Extract the (X, Y) coordinate from the center of the cell holding the provided text.  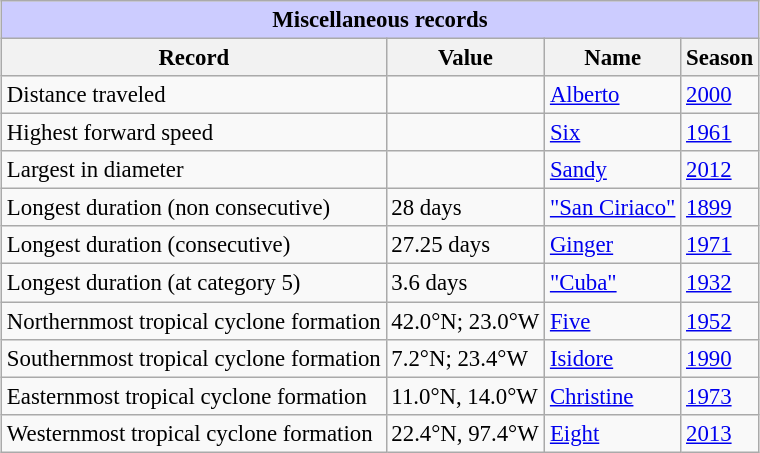
Isidore (613, 358)
Longest duration (non consecutive) (194, 208)
27.25 days (466, 245)
Five (613, 321)
Ginger (613, 245)
Name (613, 57)
Easternmost tropical cyclone formation (194, 396)
11.0°N, 14.0°W (466, 396)
1971 (720, 245)
28 days (466, 208)
"San Ciriaco" (613, 208)
2013 (720, 433)
Miscellaneous records (380, 20)
Longest duration (consecutive) (194, 245)
Southernmost tropical cyclone formation (194, 358)
1932 (720, 283)
Record (194, 57)
1973 (720, 396)
3.6 days (466, 283)
Largest in diameter (194, 170)
Highest forward speed (194, 133)
1961 (720, 133)
"Cuba" (613, 283)
1952 (720, 321)
Distance traveled (194, 95)
Season (720, 57)
Alberto (613, 95)
1899 (720, 208)
22.4°N, 97.4°W (466, 433)
7.2°N; 23.4°W (466, 358)
42.0°N; 23.0°W (466, 321)
1990 (720, 358)
Christine (613, 396)
Sandy (613, 170)
2000 (720, 95)
2012 (720, 170)
Six (613, 133)
Value (466, 57)
Longest duration (at category 5) (194, 283)
Northernmost tropical cyclone formation (194, 321)
Eight (613, 433)
Westernmost tropical cyclone formation (194, 433)
